Output the [x, y] coordinate of the center of the cell containing the given text.  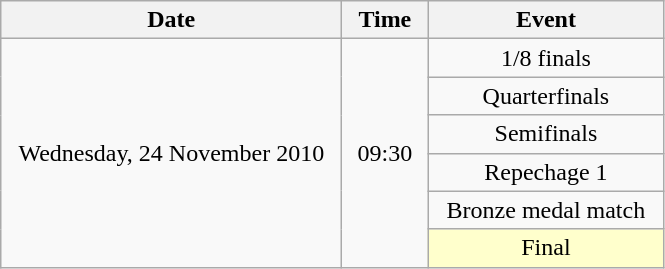
Bronze medal match [546, 210]
Semifinals [546, 134]
09:30 [385, 153]
Event [546, 20]
Date [172, 20]
Time [385, 20]
Final [546, 248]
Wednesday, 24 November 2010 [172, 153]
Repechage 1 [546, 172]
Quarterfinals [546, 96]
1/8 finals [546, 58]
